Output the (X, Y) coordinate of the center of the cell containing the given text.  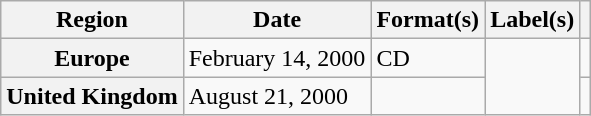
Europe (92, 58)
Label(s) (532, 20)
August 21, 2000 (277, 96)
United Kingdom (92, 96)
CD (428, 58)
Region (92, 20)
Date (277, 20)
February 14, 2000 (277, 58)
Format(s) (428, 20)
